Locate the cell with the specified text and output its (x, y) center coordinate. 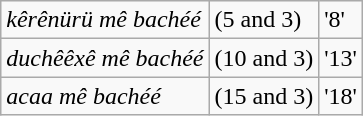
(5 and 3) (264, 20)
(15 and 3) (264, 96)
'18' (341, 96)
acaa mê bachéé (105, 96)
'13' (341, 58)
duchêêxê mê bachéé (105, 58)
'8' (341, 20)
(10 and 3) (264, 58)
kêrênürü mê bachéé (105, 20)
